Return the (x, y) coordinate for the center point of the cell that contains the specified text.  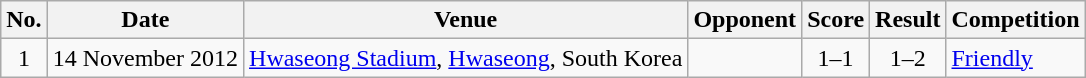
Friendly (1016, 58)
Date (145, 20)
1 (24, 58)
Venue (466, 20)
Result (908, 20)
14 November 2012 (145, 58)
Opponent (745, 20)
Score (836, 20)
No. (24, 20)
Hwaseong Stadium, Hwaseong, South Korea (466, 58)
Competition (1016, 20)
1–2 (908, 58)
1–1 (836, 58)
